Locate the cell with the specified text and output its (X, Y) center coordinate. 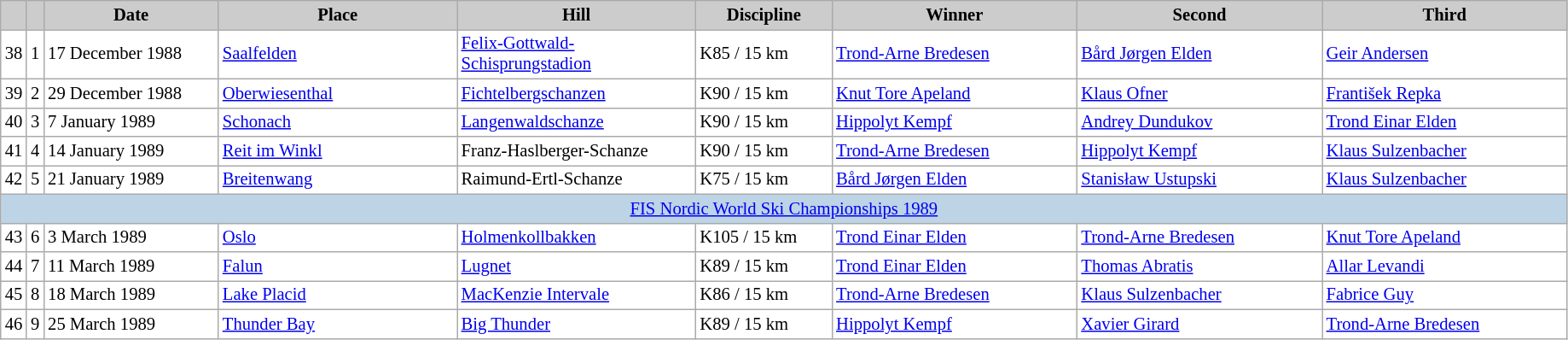
Franz-Haslberger-Schanze (577, 151)
Xavier Girard (1199, 324)
2 (35, 93)
Date (131, 15)
Second (1199, 15)
39 (14, 93)
Lugnet (577, 266)
25 March 1989 (131, 324)
9 (35, 324)
Falun (338, 266)
Holmenkollbakken (577, 237)
FIS Nordic World Ski Championships 1989 (784, 208)
Thomas Abratis (1199, 266)
K75 / 15 km (764, 179)
Langenwaldschanze (577, 122)
Place (338, 15)
7 January 1989 (131, 122)
Geir Andersen (1445, 54)
46 (14, 324)
45 (14, 295)
Raimund-Ertl-Schanze (577, 179)
František Repka (1445, 93)
4 (35, 151)
7 (35, 266)
Lake Placid (338, 295)
3 March 1989 (131, 237)
Breitenwang (338, 179)
Fichtelbergschanzen (577, 93)
38 (14, 54)
Felix-Gottwald-Schisprungstadion (577, 54)
Schonach (338, 122)
11 March 1989 (131, 266)
5 (35, 179)
29 December 1988 (131, 93)
K105 / 15 km (764, 237)
41 (14, 151)
Hill (577, 15)
K85 / 15 km (764, 54)
6 (35, 237)
42 (14, 179)
1 (35, 54)
Fabrice Guy (1445, 295)
Big Thunder (577, 324)
Oslo (338, 237)
3 (35, 122)
43 (14, 237)
K86 / 15 km (764, 295)
Discipline (764, 15)
8 (35, 295)
44 (14, 266)
Reit im Winkl (338, 151)
Andrey Dundukov (1199, 122)
40 (14, 122)
Winner (954, 15)
Saalfelden (338, 54)
Thunder Bay (338, 324)
21 January 1989 (131, 179)
Third (1445, 15)
Klaus Ofner (1199, 93)
17 December 1988 (131, 54)
14 January 1989 (131, 151)
Allar Levandi (1445, 266)
18 March 1989 (131, 295)
Oberwiesenthal (338, 93)
Stanisław Ustupski (1199, 179)
MacKenzie Intervale (577, 295)
